Identify which cell holds the provided text, then report its (X, Y) central coordinate. 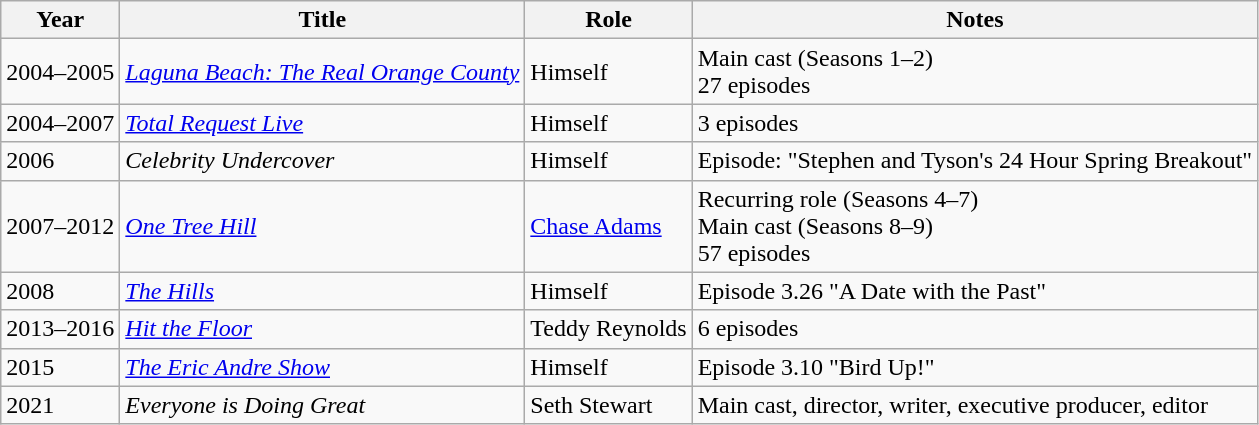
The Eric Andre Show (322, 367)
Teddy Reynolds (608, 329)
Seth Stewart (608, 405)
2013–2016 (60, 329)
2008 (60, 291)
Total Request Live (322, 123)
Episode: "Stephen and Tyson's 24 Hour Spring Breakout" (974, 161)
2006 (60, 161)
2007–2012 (60, 226)
Main cast, director, writer, executive producer, editor (974, 405)
Recurring role (Seasons 4–7) Main cast (Seasons 8–9) 57 episodes (974, 226)
Notes (974, 20)
Episode 3.26 "A Date with the Past" (974, 291)
2021 (60, 405)
2004–2005 (60, 72)
Main cast (Seasons 1–2) 27 episodes (974, 72)
6 episodes (974, 329)
One Tree Hill (322, 226)
Role (608, 20)
Episode 3.10 "Bird Up!" (974, 367)
2004–2007 (60, 123)
Title (322, 20)
Year (60, 20)
2015 (60, 367)
Chase Adams (608, 226)
Everyone is Doing Great (322, 405)
3 episodes (974, 123)
The Hills (322, 291)
Hit the Floor (322, 329)
Celebrity Undercover (322, 161)
Laguna Beach: The Real Orange County (322, 72)
